Return the (x, y) coordinate for the center point of the cell that contains the specified text.  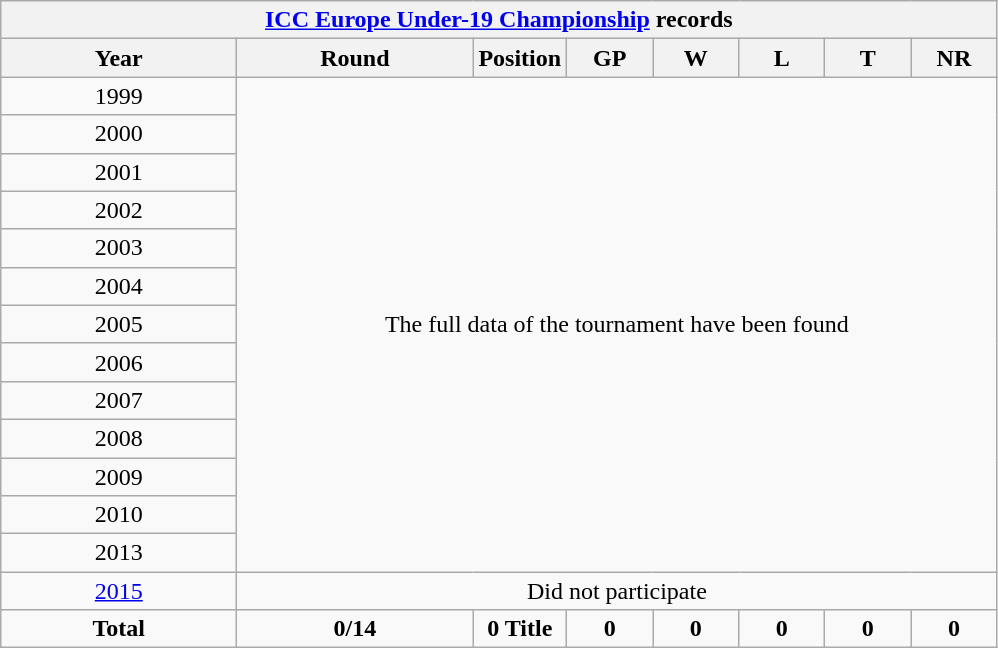
2015 (119, 591)
Round (355, 58)
ICC Europe Under-19 Championship records (499, 20)
Total (119, 629)
W (696, 58)
L (782, 58)
2000 (119, 134)
2009 (119, 477)
0 Title (520, 629)
The full data of the tournament have been found (617, 324)
0/14 (355, 629)
2006 (119, 362)
1999 (119, 96)
2003 (119, 248)
2013 (119, 553)
2010 (119, 515)
2008 (119, 438)
2005 (119, 324)
2004 (119, 286)
2001 (119, 172)
Year (119, 58)
Position (520, 58)
2002 (119, 210)
NR (954, 58)
Did not participate (617, 591)
2007 (119, 400)
T (868, 58)
GP (610, 58)
